Determine the (x, y) coordinate at the center of the cell enclosing the given text.  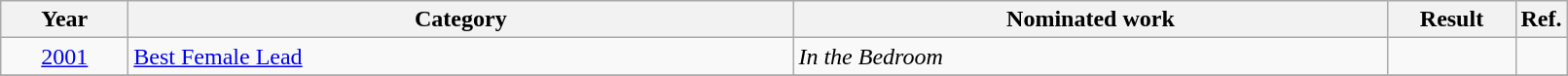
In the Bedroom (1090, 57)
Category (461, 19)
Best Female Lead (461, 57)
Year (64, 19)
2001 (64, 57)
Ref. (1542, 19)
Result (1452, 19)
Nominated work (1090, 19)
